Determine the (X, Y) coordinate at the center of the cell enclosing the given text.  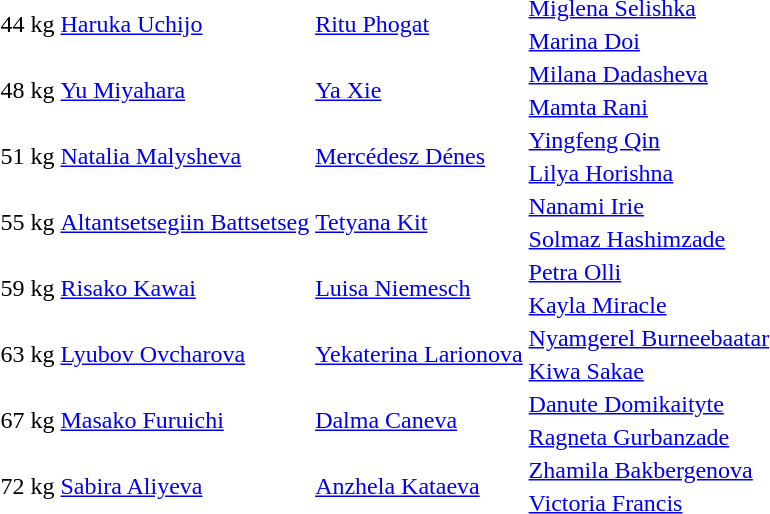
Masako Furuichi (185, 420)
Mercédesz Dénes (419, 156)
Luisa Niemesch (419, 288)
Yu Miyahara (185, 90)
Altantsetsegiin Battsetseg (185, 222)
Risako Kawai (185, 288)
Lyubov Ovcharova (185, 354)
Yekaterina Larionova (419, 354)
Dalma Caneva (419, 420)
Tetyana Kit (419, 222)
Natalia Malysheva (185, 156)
Ya Xie (419, 90)
